Find where the given text appears and provide that cell's center as (X, Y) coordinate. 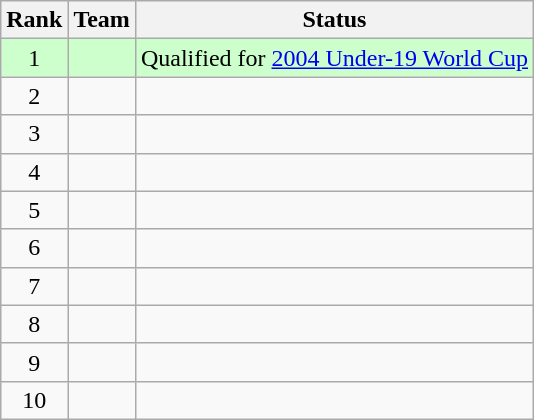
1 (34, 58)
4 (34, 172)
2 (34, 96)
3 (34, 134)
9 (34, 362)
10 (34, 400)
8 (34, 324)
7 (34, 286)
Team (102, 20)
Qualified for 2004 Under-19 World Cup (334, 58)
Rank (34, 20)
5 (34, 210)
6 (34, 248)
Status (334, 20)
